Find where the given text appears and provide that cell's center as [X, Y] coordinate. 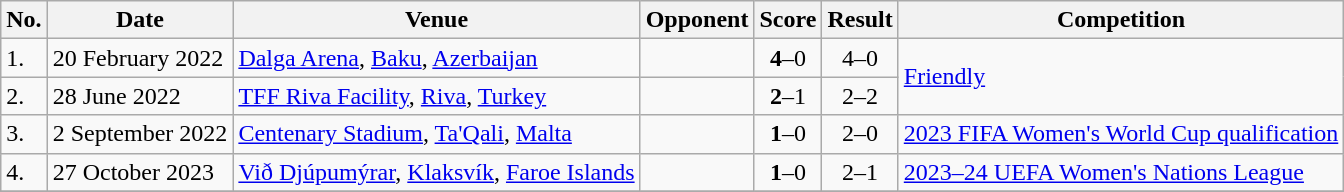
Date [140, 20]
2023 FIFA Women's World Cup qualification [1121, 134]
No. [24, 20]
Score [788, 20]
1. [24, 58]
3. [24, 134]
27 October 2023 [140, 172]
20 February 2022 [140, 58]
TFF Riva Facility, Riva, Turkey [436, 96]
Venue [436, 20]
Opponent [697, 20]
Centenary Stadium, Ta'Qali, Malta [436, 134]
2–0 [860, 134]
4. [24, 172]
Result [860, 20]
Við Djúpumýrar, Klaksvík, Faroe Islands [436, 172]
Dalga Arena, Baku, Azerbaijan [436, 58]
Friendly [1121, 77]
2. [24, 96]
Competition [1121, 20]
2–2 [860, 96]
2023–24 UEFA Women's Nations League [1121, 172]
28 June 2022 [140, 96]
2 September 2022 [140, 134]
